Return (x, y) of the center of cell containing provided text 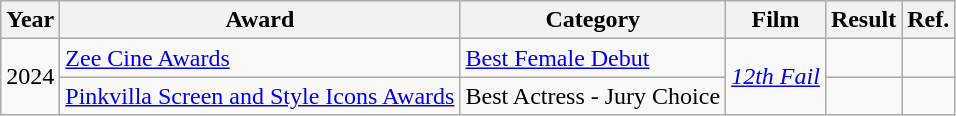
Film (776, 20)
Zee Cine Awards (260, 58)
Best Female Debut (593, 58)
2024 (30, 77)
Best Actress - Jury Choice (593, 96)
12th Fail (776, 77)
Category (593, 20)
Pinkvilla Screen and Style Icons Awards (260, 96)
Result (863, 20)
Ref. (928, 20)
Year (30, 20)
Award (260, 20)
